Extract the (X, Y) coordinate from the center of the cell holding the provided text.  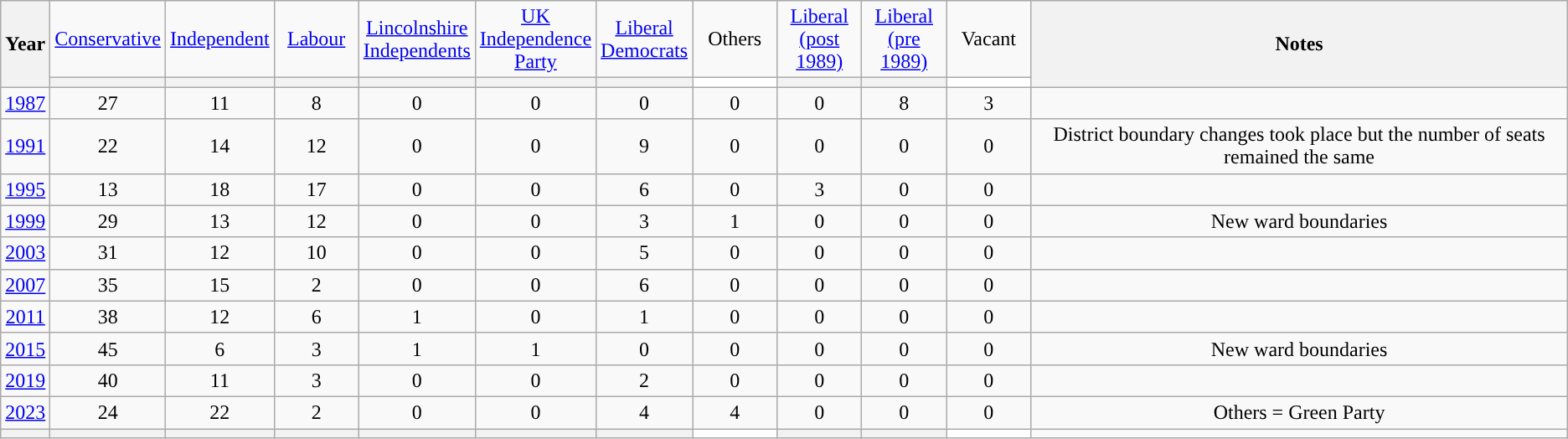
Liberal Democrats (645, 39)
Notes (1299, 44)
17 (317, 189)
1999 (25, 221)
Labour (317, 39)
2015 (25, 349)
2003 (25, 253)
Vacant (988, 39)
24 (108, 412)
31 (108, 253)
38 (108, 317)
29 (108, 221)
9 (645, 146)
10 (317, 253)
35 (108, 285)
2007 (25, 285)
Conservative (108, 39)
18 (220, 189)
1987 (25, 103)
5 (645, 253)
2023 (25, 412)
15 (220, 285)
14 (220, 146)
27 (108, 103)
2011 (25, 317)
2019 (25, 380)
45 (108, 349)
Others (735, 39)
Liberal (pre 1989) (905, 39)
1991 (25, 146)
Liberal (post 1989) (819, 39)
Lincolnshire Independents (417, 39)
Independent (220, 39)
District boundary changes took place but the number of seats remained the same (1299, 146)
Others = Green Party (1299, 412)
UK Independence Party (535, 39)
1995 (25, 189)
Year (25, 44)
40 (108, 380)
